For the text-containing cell, return its midpoint in [x, y] coordinate format. 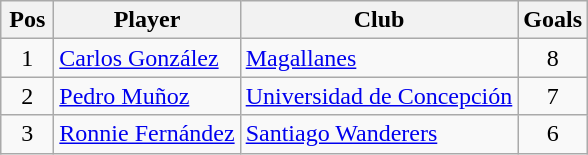
Pos [28, 20]
2 [28, 96]
Pedro Muñoz [147, 96]
Club [379, 20]
3 [28, 134]
6 [553, 134]
8 [553, 58]
Player [147, 20]
1 [28, 58]
Magallanes [379, 58]
Goals [553, 20]
Ronnie Fernández [147, 134]
Carlos González [147, 58]
Santiago Wanderers [379, 134]
Universidad de Concepción [379, 96]
7 [553, 96]
